From the cell containing the given text, extract its center point as [X, Y] coordinate. 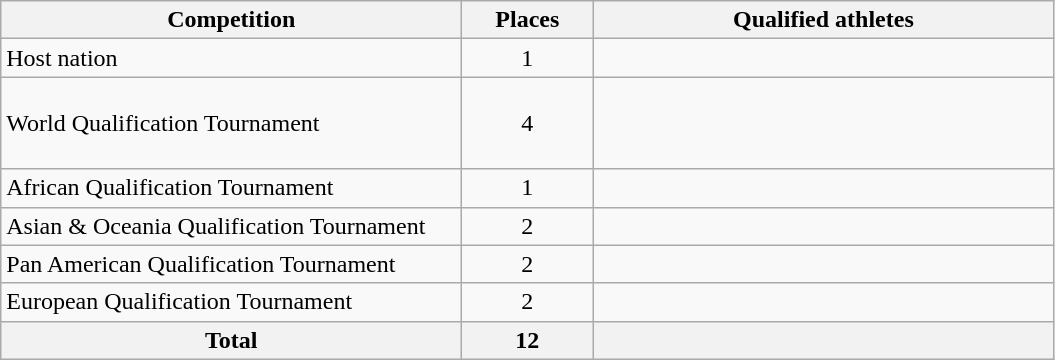
Pan American Qualification Tournament [232, 264]
Competition [232, 20]
Asian & Oceania Qualification Tournament [232, 226]
12 [528, 340]
Host nation [232, 58]
African Qualification Tournament [232, 188]
Total [232, 340]
Places [528, 20]
4 [528, 123]
European Qualification Tournament [232, 302]
World Qualification Tournament [232, 123]
Qualified athletes [824, 20]
